For the text-containing cell, return its midpoint in (X, Y) coordinate format. 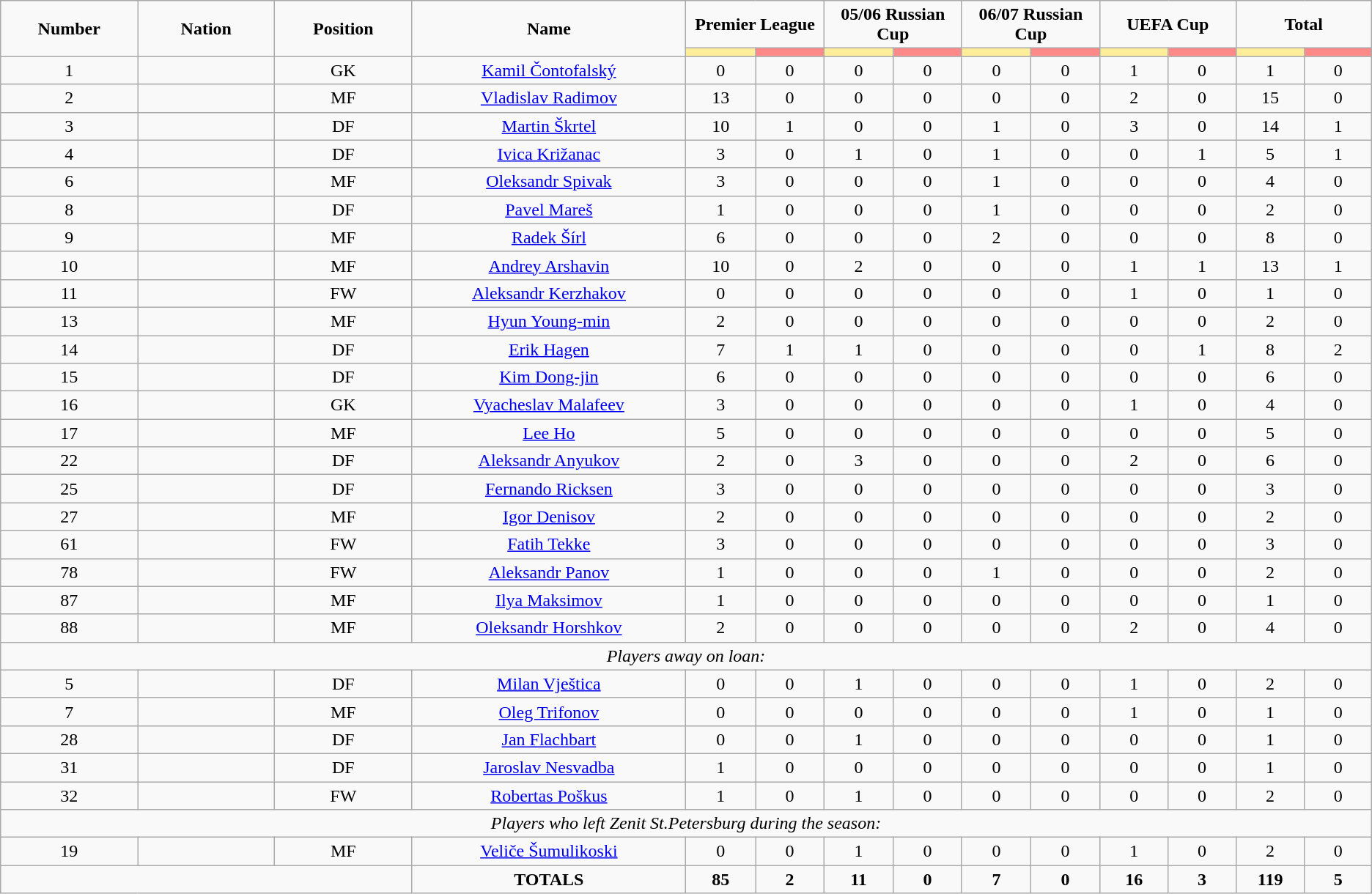
UEFA Cup (1168, 25)
85 (721, 879)
Hyun Young-min (549, 321)
Lee Ho (549, 433)
17 (69, 433)
Jan Flachbart (549, 739)
87 (69, 600)
Fatih Tekke (549, 544)
Ivica Križanac (549, 154)
Position (343, 29)
Nation (207, 29)
TOTALS (549, 879)
Kamil Čontofalský (549, 70)
28 (69, 739)
Radek Šírl (549, 237)
22 (69, 461)
31 (69, 767)
119 (1270, 879)
32 (69, 795)
Kim Dong-jin (549, 377)
Aleksandr Kerzhakov (549, 293)
Jaroslav Nesvadba (549, 767)
Name (549, 29)
27 (69, 517)
Milan Vještica (549, 684)
25 (69, 489)
Premier League (755, 25)
9 (69, 237)
Robertas Poškus (549, 795)
Andrey Arshavin (549, 265)
61 (69, 544)
Oleksandr Spivak (549, 182)
Igor Denisov (549, 517)
Ilya Maksimov (549, 600)
Oleksandr Horshkov (549, 628)
05/06 Russian Cup (893, 25)
Total (1303, 25)
Fernando Ricksen (549, 489)
Aleksandr Panov (549, 572)
06/07 Russian Cup (1030, 25)
Veliče Šumulikoski (549, 851)
Erik Hagen (549, 350)
Oleg Trifonov (549, 712)
Aleksandr Anyukov (549, 461)
Vladislav Radimov (549, 98)
Pavel Mareš (549, 210)
78 (69, 572)
Players who left Zenit St.Petersburg during the season: (686, 824)
Martin Škrtel (549, 126)
88 (69, 628)
Number (69, 29)
Players away on loan: (686, 656)
Vyacheslav Malafeev (549, 405)
19 (69, 851)
